For the text-containing cell, return its midpoint in (x, y) coordinate format. 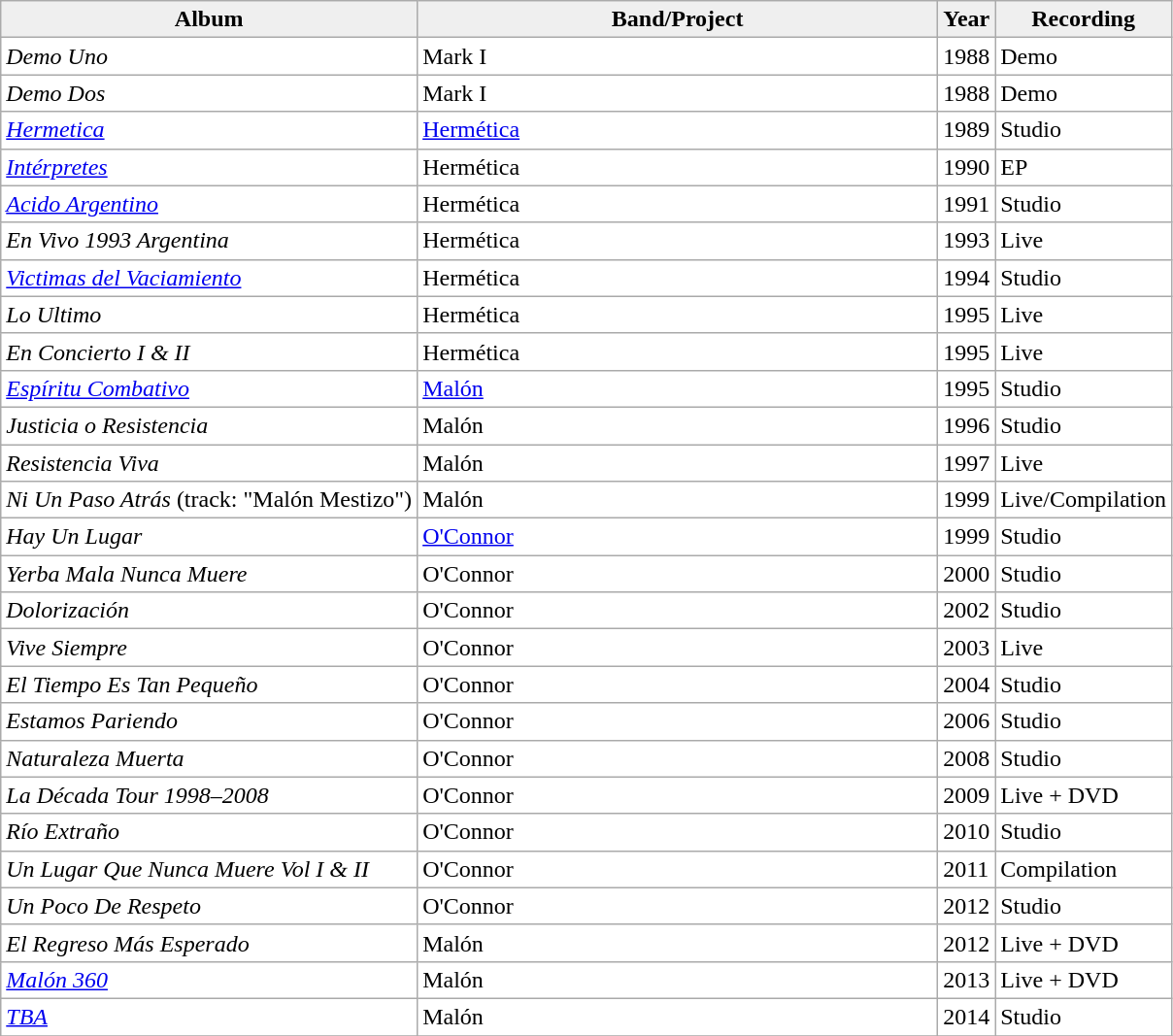
1993 (967, 241)
El Tiempo Es Tan Pequeño (210, 685)
Un Lugar Que Nunca Muere Vol I & II (210, 869)
El Regreso Más Esperado (210, 943)
Ni Un Paso Atrás (track: "Malón Mestizo") (210, 500)
1994 (967, 278)
1996 (967, 425)
2003 (967, 648)
Dolorización (210, 611)
2011 (967, 869)
1990 (967, 167)
2000 (967, 574)
1989 (967, 130)
2009 (967, 795)
2014 (967, 1017)
Intérpretes (210, 167)
Resistencia Viva (210, 463)
Justicia o Resistencia (210, 425)
Hay Un Lugar (210, 537)
Year (967, 19)
Lo Ultimo (210, 315)
Album (210, 19)
En Vivo 1993 Argentina (210, 241)
La Década Tour 1998–2008 (210, 795)
Demo Uno (210, 56)
2004 (967, 685)
En Concierto I & II (210, 351)
2008 (967, 758)
Vive Siempre (210, 648)
2006 (967, 721)
Recording (1084, 19)
Río Extraño (210, 832)
Espíritu Combativo (210, 388)
EP (1084, 167)
Live/Compilation (1084, 500)
Yerba Mala Nunca Muere (210, 574)
Un Poco De Respeto (210, 906)
1991 (967, 204)
TBA (210, 1017)
Naturaleza Muerta (210, 758)
2002 (967, 611)
2010 (967, 832)
Victimas del Vaciamiento (210, 278)
2013 (967, 980)
Demo Dos (210, 93)
Hermetica (210, 130)
Band/Project (678, 19)
1997 (967, 463)
Acido Argentino (210, 204)
Malón 360 (210, 980)
Compilation (1084, 869)
Estamos Pariendo (210, 721)
